Return [X, Y] of the center of cell containing provided text 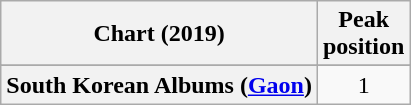
Chart (2019) [160, 34]
Peakposition [363, 34]
1 [363, 85]
South Korean Albums (Gaon) [160, 85]
